Find where the given text appears and provide that cell's center as (X, Y) coordinate. 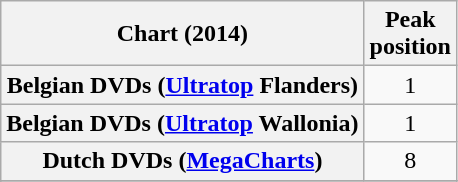
Peakposition (410, 34)
8 (410, 161)
Chart (2014) (182, 34)
Belgian DVDs (Ultratop Flanders) (182, 85)
Dutch DVDs (MegaCharts) (182, 161)
Belgian DVDs (Ultratop Wallonia) (182, 123)
